Output the (X, Y) coordinate of the center of the cell containing the given text.  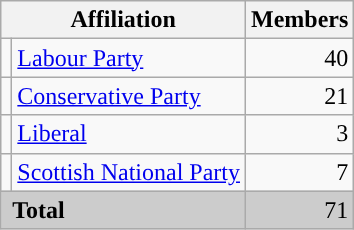
40 (300, 58)
Affiliation (124, 20)
21 (300, 96)
71 (300, 210)
Conservative Party (129, 96)
Liberal (129, 134)
3 (300, 134)
7 (300, 172)
Total (124, 210)
Scottish National Party (129, 172)
Members (300, 20)
Labour Party (129, 58)
